Pinpoint the cell where the given text exists, returning its (X, Y) midpoint coordinate. 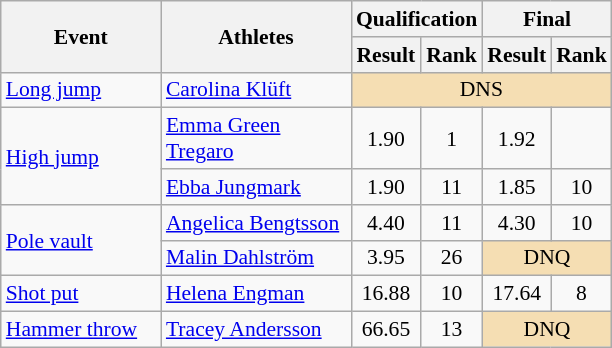
Hammer throw (81, 330)
High jump (81, 156)
4.40 (386, 223)
Tracey Andersson (256, 330)
1 (452, 138)
13 (452, 330)
Event (81, 36)
Angelica Bengtsson (256, 223)
Malin Dahlström (256, 258)
Carolina Klüft (256, 90)
Pole vault (81, 240)
Ebba Jungmark (256, 187)
Helena Engman (256, 294)
Qualification (416, 19)
17.64 (516, 294)
8 (582, 294)
1.85 (516, 187)
16.88 (386, 294)
4.30 (516, 223)
DNS (482, 90)
Athletes (256, 36)
66.65 (386, 330)
Final (546, 19)
3.95 (386, 258)
Shot put (81, 294)
1.92 (516, 138)
Emma Green Tregaro (256, 138)
Long jump (81, 90)
26 (452, 258)
